Locate the cell with the specified text and output its (x, y) center coordinate. 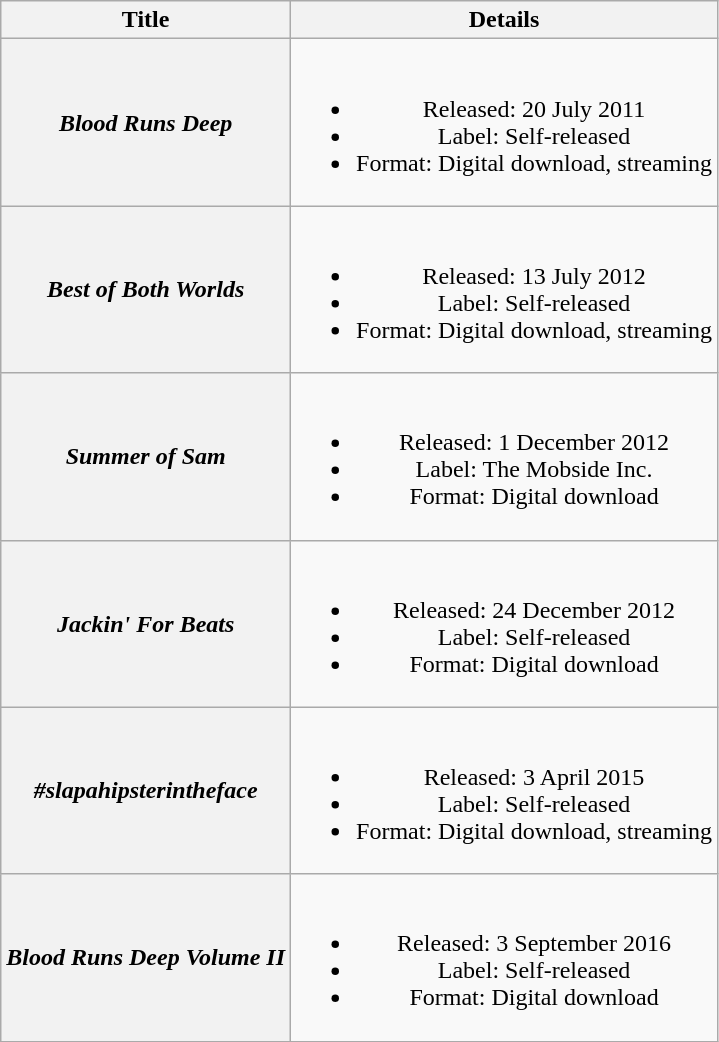
Jackin' For Beats (146, 624)
Released: 3 April 2015Label: Self-releasedFormat: Digital download, streaming (504, 790)
Blood Runs Deep Volume II (146, 958)
Released: 20 July 2011Label: Self-releasedFormat: Digital download, streaming (504, 122)
Released: 3 September 2016Label: Self-releasedFormat: Digital download (504, 958)
Released: 13 July 2012Label: Self-releasedFormat: Digital download, streaming (504, 290)
Summer of Sam (146, 456)
Best of Both Worlds (146, 290)
Details (504, 20)
Blood Runs Deep (146, 122)
Released: 24 December 2012Label: Self-releasedFormat: Digital download (504, 624)
#slapahipsterintheface (146, 790)
Released: 1 December 2012Label: The Mobside Inc.Format: Digital download (504, 456)
Title (146, 20)
